From the cell containing the given text, extract its center point as [X, Y] coordinate. 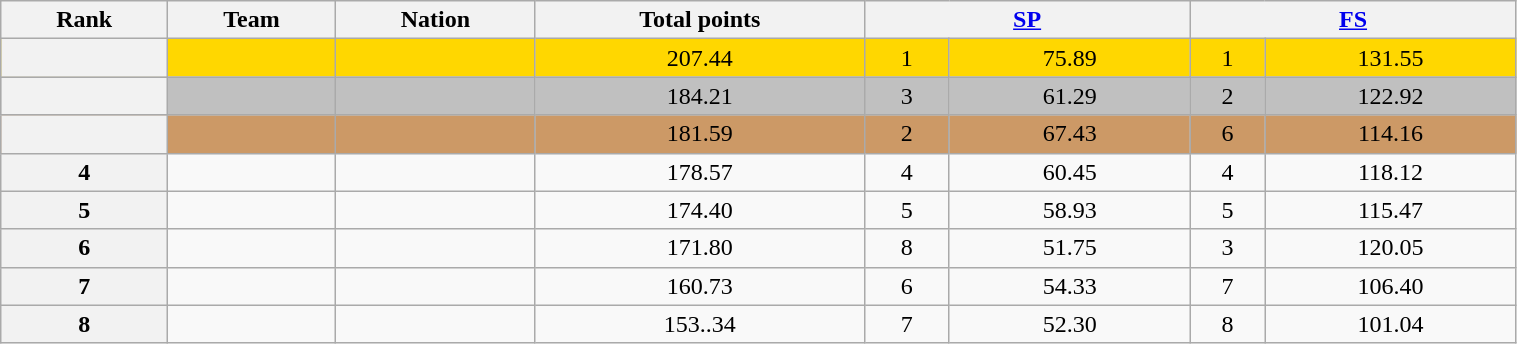
178.57 [700, 172]
FS [1353, 20]
Nation [435, 20]
160.73 [700, 286]
153..34 [700, 324]
101.04 [1390, 324]
114.16 [1390, 134]
58.93 [1070, 210]
120.05 [1390, 248]
181.59 [700, 134]
Team [252, 20]
51.75 [1070, 248]
118.12 [1390, 172]
184.21 [700, 96]
61.29 [1070, 96]
171.80 [700, 248]
Rank [84, 20]
122.92 [1390, 96]
115.47 [1390, 210]
174.40 [700, 210]
SP [1027, 20]
75.89 [1070, 58]
54.33 [1070, 286]
60.45 [1070, 172]
67.43 [1070, 134]
Total points [700, 20]
207.44 [700, 58]
106.40 [1390, 286]
131.55 [1390, 58]
52.30 [1070, 324]
